Extract the [x, y] coordinate from the center of the cell holding the provided text.  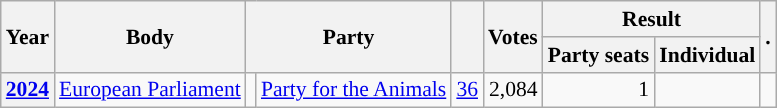
Party [349, 36]
Year [28, 36]
Individual [707, 55]
European Parliament [150, 90]
Body [150, 36]
. [768, 36]
2024 [28, 90]
36 [467, 90]
1 [598, 90]
Result [652, 19]
2,084 [513, 90]
Party seats [598, 55]
Votes [513, 36]
Party for the Animals [354, 90]
